Scan for the cell matching the given text and deliver its (x, y) coordinate at center. 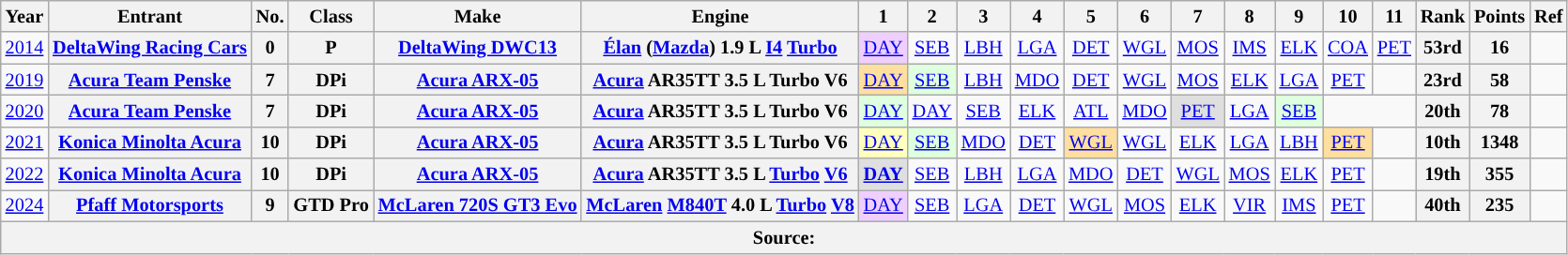
Rank (1442, 16)
DeltaWing Racing Cars (150, 48)
P (331, 48)
1 (884, 16)
5 (1091, 16)
Points (1499, 16)
McLaren M840T 4.0 L Turbo V8 (719, 205)
Source: (785, 237)
53rd (1442, 48)
ATL (1091, 111)
0 (270, 48)
2022 (24, 174)
No. (270, 16)
78 (1499, 111)
10th (1442, 142)
DeltaWing DWC13 (478, 48)
COA (1348, 48)
Élan (Mazda) 1.9 L I4 Turbo (719, 48)
16 (1499, 48)
VIR (1250, 205)
GTD Pro (331, 205)
4 (1037, 16)
Make (478, 16)
58 (1499, 80)
2 (932, 16)
20th (1442, 111)
23rd (1442, 80)
2024 (24, 205)
Ref (1548, 16)
6 (1144, 16)
Entrant (150, 16)
1348 (1499, 142)
2019 (24, 80)
2021 (24, 142)
40th (1442, 205)
3 (984, 16)
McLaren 720S GT3 Evo (478, 205)
355 (1499, 174)
2014 (24, 48)
Class (331, 16)
8 (1250, 16)
Engine (719, 16)
19th (1442, 174)
235 (1499, 205)
11 (1394, 16)
2020 (24, 111)
Year (24, 16)
Pfaff Motorsports (150, 205)
